Detect which cell encompasses the target text, then output its (X, Y) center coordinate. 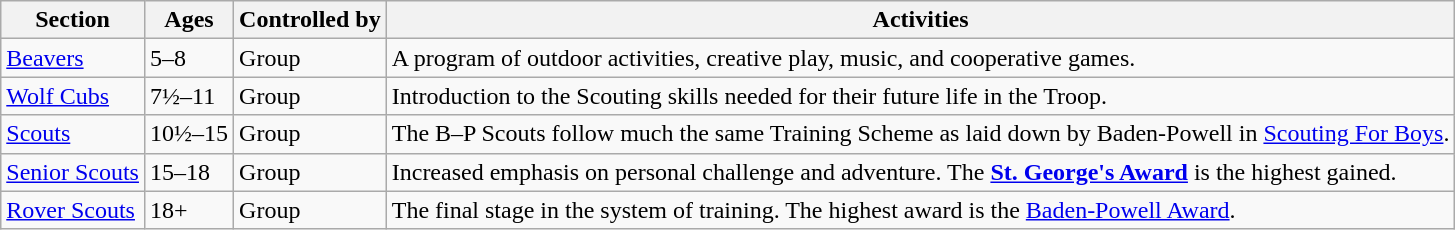
Section (73, 20)
Rover Scouts (73, 210)
18+ (188, 210)
Controlled by (310, 20)
Senior Scouts (73, 172)
10½–15 (188, 134)
Scouts (73, 134)
Increased emphasis on personal challenge and adventure. The St. George's Award is the highest gained. (920, 172)
5–8 (188, 58)
Activities (920, 20)
7½–11 (188, 96)
The B–P Scouts follow much the same Training Scheme as laid down by Baden-Powell in Scouting For Boys. (920, 134)
15–18 (188, 172)
A program of outdoor activities, creative play, music, and cooperative games. (920, 58)
The final stage in the system of training. The highest award is the Baden-Powell Award. (920, 210)
Ages (188, 20)
Beavers (73, 58)
Wolf Cubs (73, 96)
Introduction to the Scouting skills needed for their future life in the Troop. (920, 96)
